Extract the [X, Y] coordinate from the center of the cell holding the provided text.  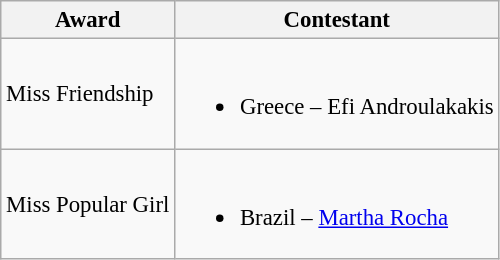
Brazil – Martha Rocha [337, 204]
Miss Friendship [88, 94]
Miss Popular Girl [88, 204]
Award [88, 20]
Greece – Efi Androulakakis [337, 94]
Contestant [337, 20]
